From the cell containing the given text, extract its center point as (X, Y) coordinate. 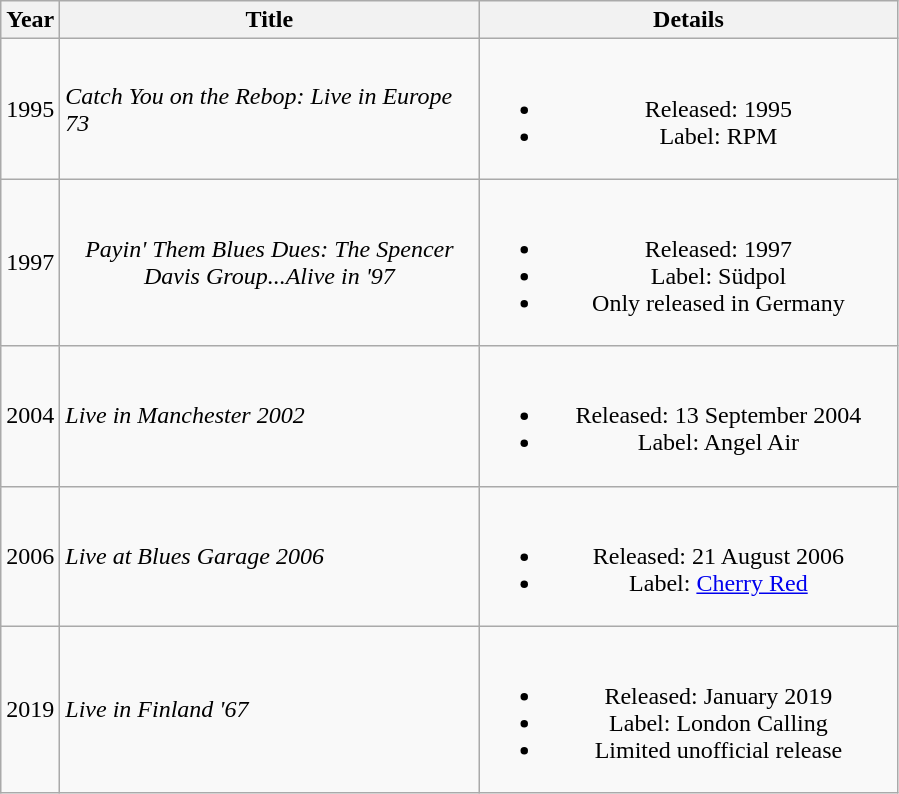
Details (688, 20)
Live in Finland '67 (270, 710)
Catch You on the Rebop: Live in Europe 73 (270, 109)
Live in Manchester 2002 (270, 416)
Released: 13 September 2004Label: Angel Air (688, 416)
1997 (30, 262)
Released: January 2019Label: London CallingLimited unofficial release (688, 710)
2004 (30, 416)
Released: 21 August 2006Label: Cherry Red (688, 556)
Year (30, 20)
1995 (30, 109)
Title (270, 20)
2006 (30, 556)
2019 (30, 710)
Live at Blues Garage 2006 (270, 556)
Released: 1997Label: SüdpolOnly released in Germany (688, 262)
Payin' Them Blues Dues: The Spencer Davis Group...Alive in '97 (270, 262)
Released: 1995Label: RPM (688, 109)
